Pinpoint the cell where the given text exists, returning its (x, y) midpoint coordinate. 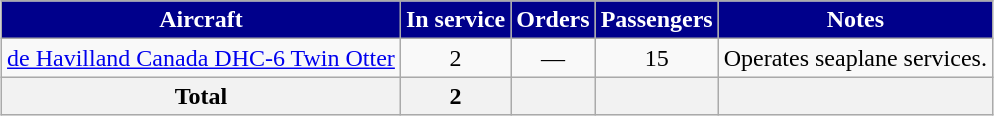
— (553, 58)
Notes (855, 20)
Orders (553, 20)
In service (455, 20)
Passengers (656, 20)
de Havilland Canada DHC-6 Twin Otter (202, 58)
Aircraft (202, 20)
Total (202, 96)
Operates seaplane services. (855, 58)
15 (656, 58)
